Return (x, y) of the center of cell containing provided text 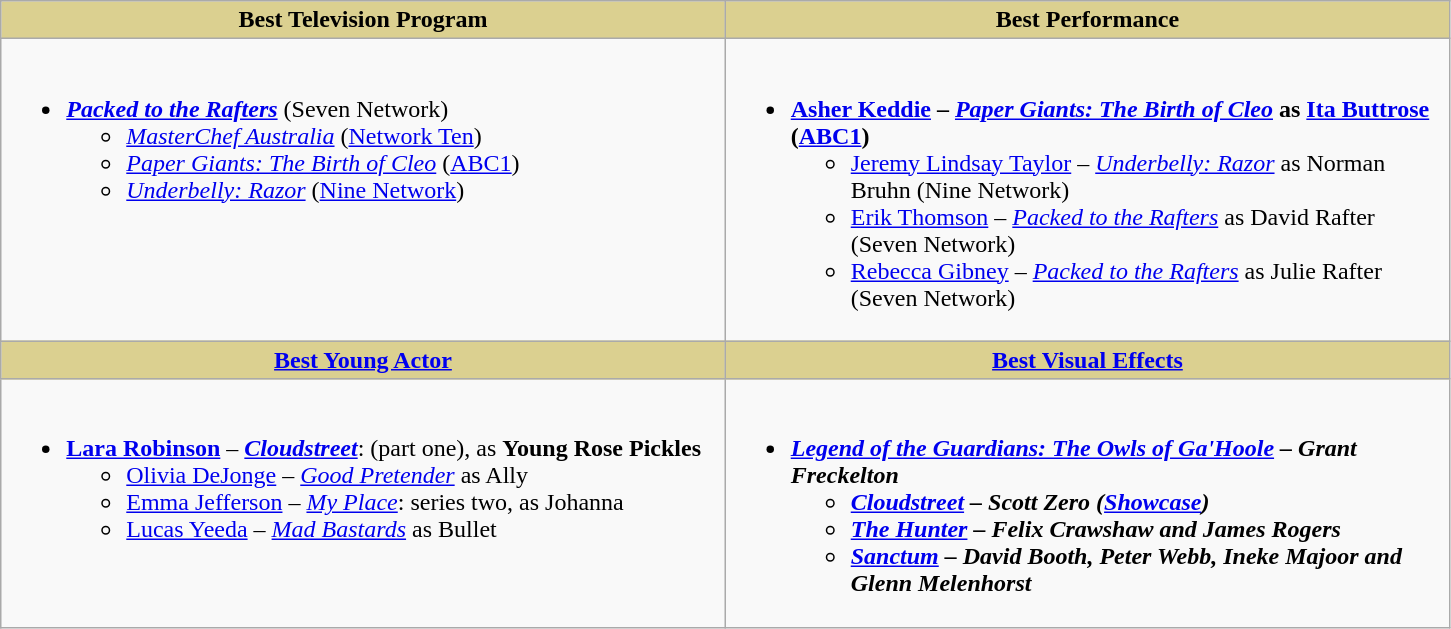
Packed to the Rafters (Seven Network)MasterChef Australia (Network Ten)Paper Giants: The Birth of Cleo (ABC1)Underbelly: Razor (Nine Network) (363, 190)
Best Visual Effects (1087, 360)
Best Young Actor (363, 360)
Best Performance (1087, 20)
Best Television Program (363, 20)
